Provide the (x, y) coordinate of the cell's center where the given text is located.  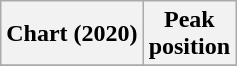
Peakposition (189, 34)
Chart (2020) (72, 34)
